For the text-containing cell, return its midpoint in [X, Y] coordinate format. 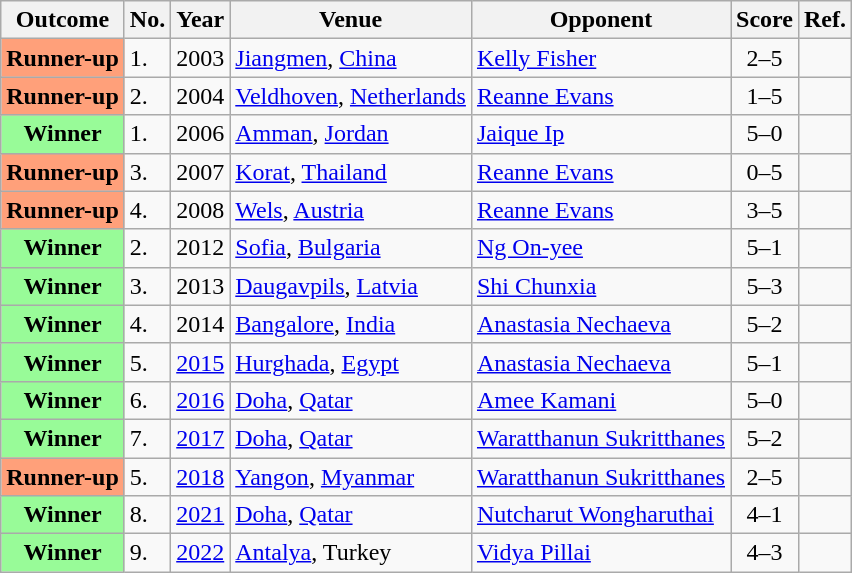
4–1 [765, 515]
Jiangmen, China [351, 58]
2012 [200, 248]
2022 [200, 553]
Year [200, 20]
2006 [200, 134]
3–5 [765, 210]
2017 [200, 438]
Kelly Fisher [600, 58]
4–3 [765, 553]
Veldhoven, Netherlands [351, 96]
Opponent [600, 20]
2003 [200, 58]
Shi Chunxia [600, 286]
Hurghada, Egypt [351, 362]
Nutcharut Wongharuthai [600, 515]
Korat, Thailand [351, 172]
2016 [200, 400]
No. [147, 20]
Amee Kamani [600, 400]
0–5 [765, 172]
Sofia, Bulgaria [351, 248]
8. [147, 515]
2021 [200, 515]
Yangon, Myanmar [351, 477]
2018 [200, 477]
2004 [200, 96]
6. [147, 400]
Daugavpils, Latvia [351, 286]
2007 [200, 172]
Bangalore, India [351, 324]
Vidya Pillai [600, 553]
Antalya, Turkey [351, 553]
Venue [351, 20]
9. [147, 553]
Ref. [824, 20]
Jaique Ip [600, 134]
5–3 [765, 286]
Outcome [63, 20]
Wels, Austria [351, 210]
2013 [200, 286]
2015 [200, 362]
Amman, Jordan [351, 134]
Ng On-yee [600, 248]
2014 [200, 324]
2008 [200, 210]
1–5 [765, 96]
Score [765, 20]
7. [147, 438]
